Pinpoint the cell where the given text exists, returning its (X, Y) midpoint coordinate. 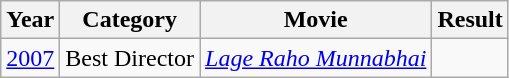
Year (30, 20)
Result (470, 20)
Category (130, 20)
Movie (316, 20)
Lage Raho Munnabhai (316, 58)
2007 (30, 58)
Best Director (130, 58)
